Pinpoint the cell where the given text exists, returning its [x, y] midpoint coordinate. 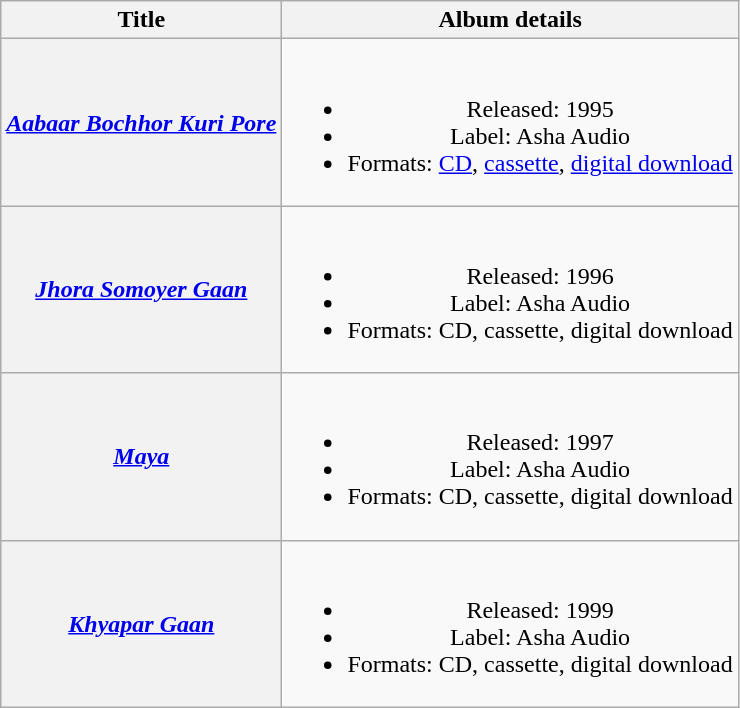
Released: 1997Label: Asha AudioFormats: CD, cassette, digital download [510, 456]
Album details [510, 20]
Released: 1999Label: Asha AudioFormats: CD, cassette, digital download [510, 624]
Maya [142, 456]
Released: 1995Label: Asha AudioFormats: CD, cassette, digital download [510, 122]
Released: 1996Label: Asha AudioFormats: CD, cassette, digital download [510, 290]
Aabaar Bochhor Kuri Pore [142, 122]
Jhora Somoyer Gaan [142, 290]
Title [142, 20]
Khyapar Gaan [142, 624]
